Pinpoint the cell where the given text exists, returning its (x, y) midpoint coordinate. 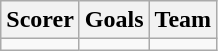
Team (183, 20)
Goals (114, 20)
Scorer (40, 20)
